Return the [X, Y] coordinate for the center point of the cell that contains the specified text.  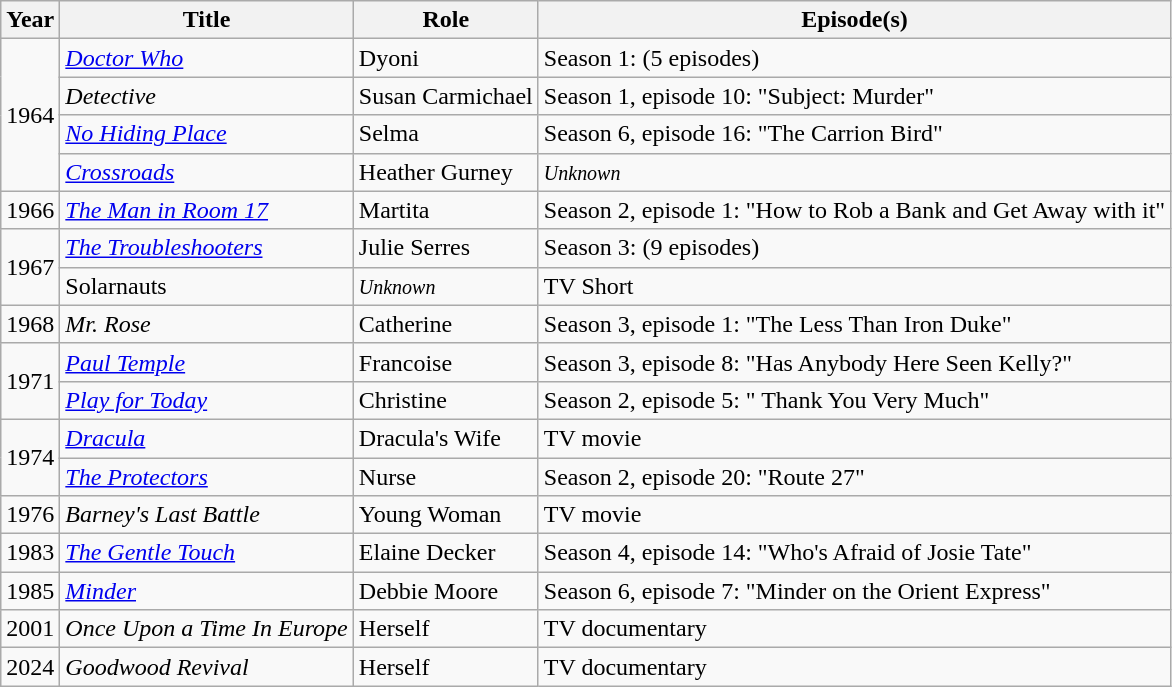
Goodwood Revival [206, 667]
1976 [30, 515]
1964 [30, 115]
Francoise [446, 362]
2001 [30, 629]
The Troubleshooters [206, 248]
1971 [30, 381]
Dyoni [446, 58]
Season 3: (9 episodes) [854, 248]
Role [446, 20]
Heather Gurney [446, 172]
Solarnauts [206, 286]
1968 [30, 324]
Title [206, 20]
1974 [30, 457]
1967 [30, 267]
Debbie Moore [446, 591]
1985 [30, 591]
Young Woman [446, 515]
2024 [30, 667]
Season 2, episode 5: " Thank You Very Much" [854, 400]
Season 2, episode 1: "How to Rob a Bank and Get Away with it" [854, 210]
Once Upon a Time In Europe [206, 629]
Season 4, episode 14: "Who's Afraid of Josie Tate" [854, 553]
Elaine Decker [446, 553]
Julie Serres [446, 248]
Season 1: (5 episodes) [854, 58]
Detective [206, 96]
Season 3, episode 8: "Has Anybody Here Seen Kelly?" [854, 362]
Martita [446, 210]
Catherine [446, 324]
Episode(s) [854, 20]
Crossroads [206, 172]
The Gentle Touch [206, 553]
No Hiding Place [206, 134]
Susan Carmichael [446, 96]
Mr. Rose [206, 324]
Season 3, episode 1: "The Less Than Iron Duke" [854, 324]
Selma [446, 134]
Season 2, episode 20: "Route 27" [854, 477]
Minder [206, 591]
Barney's Last Battle [206, 515]
The Protectors [206, 477]
Doctor Who [206, 58]
Dracula [206, 438]
Season 1, episode 10: "Subject: Murder" [854, 96]
The Man in Room 17 [206, 210]
1983 [30, 553]
Play for Today [206, 400]
1966 [30, 210]
Season 6, episode 7: "Minder on the Orient Express" [854, 591]
Season 6, episode 16: "The Carrion Bird" [854, 134]
Paul Temple [206, 362]
Christine [446, 400]
Year [30, 20]
Nurse [446, 477]
Dracula's Wife [446, 438]
TV Short [854, 286]
